Return [x, y] of the center of cell containing provided text 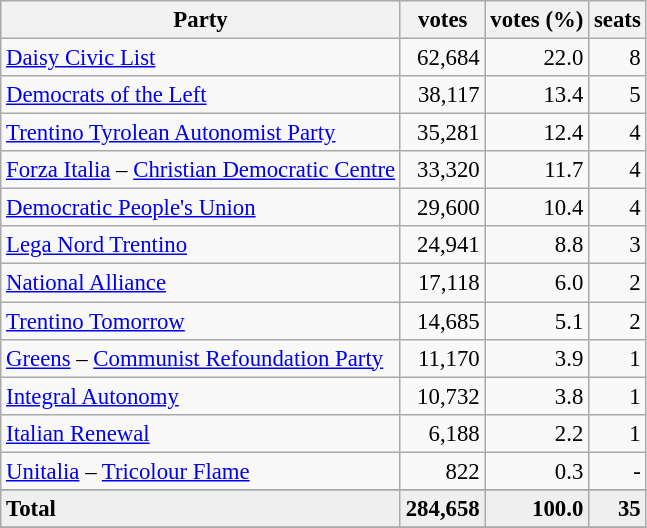
284,658 [442, 509]
11.7 [537, 170]
3 [618, 245]
seats [618, 20]
Forza Italia – Christian Democratic Centre [201, 170]
Daisy Civic List [201, 58]
3.8 [537, 396]
11,170 [442, 358]
2.2 [537, 433]
10.4 [537, 208]
100.0 [537, 509]
10,732 [442, 396]
Trentino Tomorrow [201, 321]
- [618, 471]
Unitalia – Tricolour Flame [201, 471]
Integral Autonomy [201, 396]
5 [618, 95]
22.0 [537, 58]
33,320 [442, 170]
12.4 [537, 133]
Democratic People's Union [201, 208]
13.4 [537, 95]
3.9 [537, 358]
35 [618, 509]
822 [442, 471]
14,685 [442, 321]
votes [442, 20]
29,600 [442, 208]
Democrats of the Left [201, 95]
5.1 [537, 321]
6,188 [442, 433]
24,941 [442, 245]
6.0 [537, 283]
Trentino Tyrolean Autonomist Party [201, 133]
Greens – Communist Refoundation Party [201, 358]
0.3 [537, 471]
38,117 [442, 95]
62,684 [442, 58]
8.8 [537, 245]
votes (%) [537, 20]
National Alliance [201, 283]
35,281 [442, 133]
Lega Nord Trentino [201, 245]
17,118 [442, 283]
Italian Renewal [201, 433]
Party [201, 20]
8 [618, 58]
Total [201, 509]
